Capture the cell that displays the provided text and extract its [x, y] central coordinate. 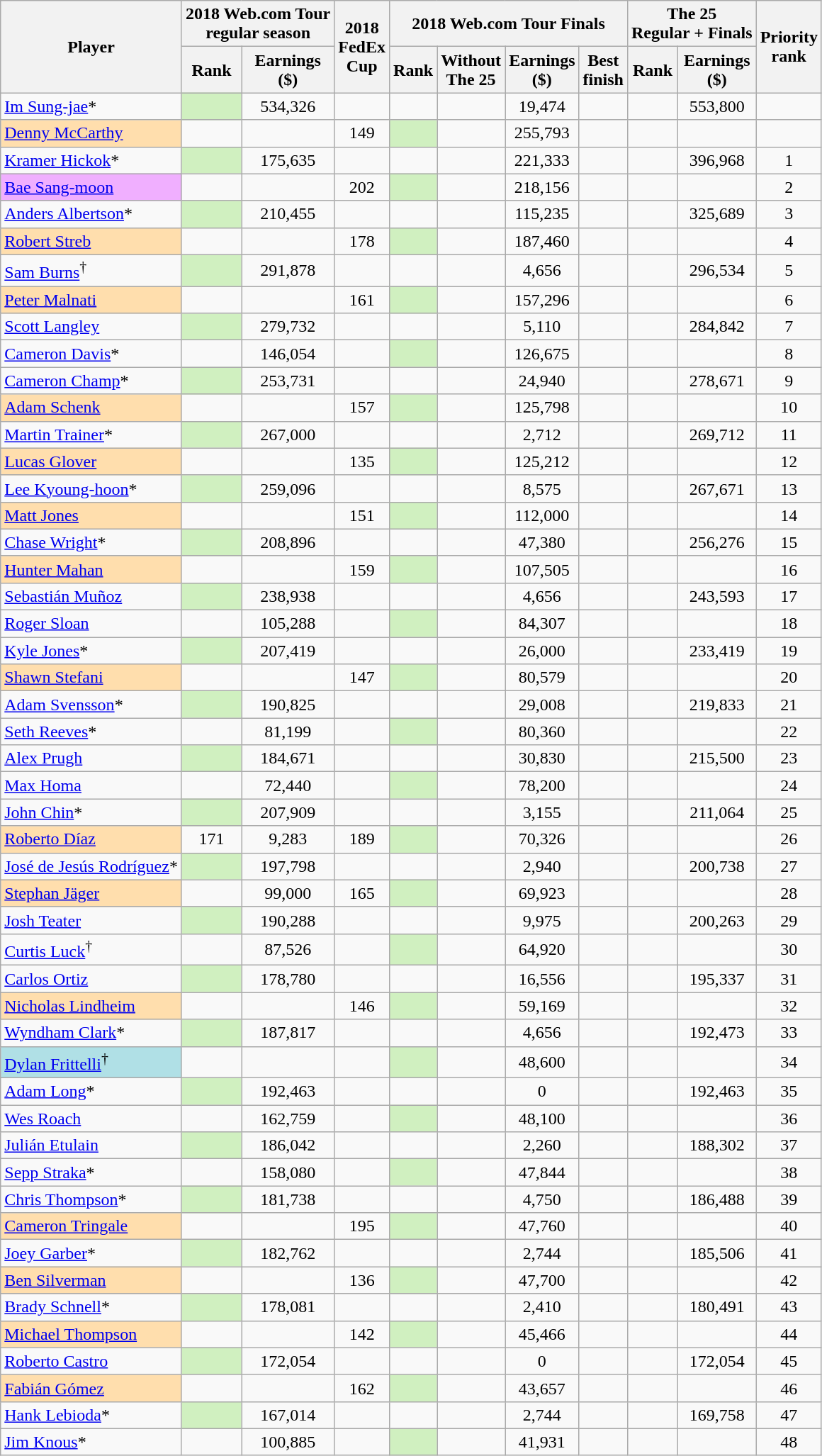
22 [789, 732]
Denny McCarthy [91, 133]
135 [362, 461]
8,575 [542, 488]
9,283 [288, 839]
42 [789, 1280]
Sepp Straka* [91, 1172]
2,712 [542, 435]
47 [789, 1415]
3 [789, 214]
165 [362, 893]
47,844 [542, 1172]
20 [789, 678]
Adam Long* [91, 1092]
Player [91, 47]
190,288 [288, 920]
1 [789, 160]
Adam Schenk [91, 408]
167,014 [288, 1415]
553,800 [717, 106]
Wes Roach [91, 1119]
187,460 [542, 241]
15 [789, 542]
24 [789, 785]
180,491 [717, 1307]
Adam Svensson* [91, 705]
159 [362, 569]
267,000 [288, 435]
Peter Malnati [91, 300]
Josh Teater [91, 920]
13 [789, 488]
Ben Silverman [91, 1280]
169,758 [717, 1415]
Stephan Jäger [91, 893]
125,798 [542, 408]
72,440 [288, 785]
Dylan Frittelli† [91, 1062]
48,600 [542, 1062]
Scott Langley [91, 327]
28 [789, 893]
16 [789, 569]
157 [362, 408]
27 [789, 866]
John Chin* [91, 812]
279,732 [288, 327]
243,593 [717, 596]
7 [789, 327]
146 [362, 1006]
Alex Prugh [91, 758]
Kramer Hickok* [91, 160]
21 [789, 705]
48,100 [542, 1119]
2018FedExCup [362, 47]
Lucas Glover [91, 461]
Wyndham Clark* [91, 1033]
12 [789, 461]
146,054 [288, 354]
238,938 [288, 596]
158,080 [288, 1172]
136 [362, 1280]
Matt Jones [91, 515]
70,326 [542, 839]
99,000 [288, 893]
186,488 [717, 1199]
16,556 [542, 979]
181,738 [288, 1199]
19 [789, 651]
Julián Etulain [91, 1146]
Sam Burns† [91, 271]
Chris Thompson* [91, 1199]
2,940 [542, 866]
17 [789, 596]
4 [789, 241]
189 [362, 839]
39 [789, 1199]
Cameron Tringale [91, 1226]
278,671 [717, 381]
Im Sung-jae* [91, 106]
256,276 [717, 542]
48 [789, 1442]
219,833 [717, 705]
Nicholas Lindheim [91, 1006]
5 [789, 271]
208,896 [288, 542]
43 [789, 1307]
47,380 [542, 542]
69,923 [542, 893]
190,825 [288, 705]
255,793 [542, 133]
253,731 [288, 381]
178,780 [288, 979]
46 [789, 1388]
161 [362, 300]
Jim Knous* [91, 1442]
34 [789, 1062]
Curtis Luck† [91, 950]
125,212 [542, 461]
2 [789, 187]
Chase Wright* [91, 542]
182,762 [288, 1253]
Roberto Castro [91, 1361]
Sebastián Muñoz [91, 596]
221,333 [542, 160]
14 [789, 515]
284,842 [717, 327]
5,110 [542, 327]
192,473 [717, 1033]
259,096 [288, 488]
200,263 [717, 920]
2,410 [542, 1307]
30,830 [542, 758]
3,155 [542, 812]
43,657 [542, 1388]
215,500 [717, 758]
33 [789, 1033]
233,419 [717, 651]
81,199 [288, 732]
186,042 [288, 1146]
Lee Kyoung-hoon* [91, 488]
84,307 [542, 624]
87,526 [288, 950]
64,920 [542, 950]
23 [789, 758]
78,200 [542, 785]
149 [362, 133]
185,506 [717, 1253]
184,671 [288, 758]
47,760 [542, 1226]
80,579 [542, 678]
197,798 [288, 866]
25 [789, 812]
9,975 [542, 920]
296,534 [717, 271]
18 [789, 624]
36 [789, 1119]
207,419 [288, 651]
Shawn Stefani [91, 678]
38 [789, 1172]
126,675 [542, 354]
Priorityrank [789, 47]
2018 Web.com Tour Finals [509, 24]
188,302 [717, 1146]
Kyle Jones* [91, 651]
151 [362, 515]
195,337 [717, 979]
35 [789, 1092]
291,878 [288, 271]
175,635 [288, 160]
Martin Trainer* [91, 435]
Fabián Gómez [91, 1388]
325,689 [717, 214]
10 [789, 408]
Michael Thompson [91, 1334]
115,235 [542, 214]
41,931 [542, 1442]
147 [362, 678]
112,000 [542, 515]
45 [789, 1361]
80,360 [542, 732]
218,156 [542, 187]
Hank Lebioda* [91, 1415]
Cameron Davis* [91, 354]
202 [362, 187]
Max Homa [91, 785]
Bestfinish [603, 69]
24,940 [542, 381]
211,064 [717, 812]
178,081 [288, 1307]
207,909 [288, 812]
Joey Garber* [91, 1253]
29 [789, 920]
396,968 [717, 160]
269,712 [717, 435]
30 [789, 950]
59,169 [542, 1006]
37 [789, 1146]
José de Jesús Rodríguez* [91, 866]
4,750 [542, 1199]
8 [789, 354]
Seth Reeves* [91, 732]
162 [362, 1388]
Robert Streb [91, 241]
Bae Sang-moon [91, 187]
Cameron Champ* [91, 381]
45,466 [542, 1334]
44 [789, 1334]
Brady Schnell* [91, 1307]
29,008 [542, 705]
The 25Regular + Finals [692, 24]
107,505 [542, 569]
26 [789, 839]
Hunter Mahan [91, 569]
195 [362, 1226]
200,738 [717, 866]
26,000 [542, 651]
105,288 [288, 624]
Roberto Díaz [91, 839]
Anders Albertson* [91, 214]
267,671 [717, 488]
534,326 [288, 106]
162,759 [288, 1119]
WithoutThe 25 [471, 69]
9 [789, 381]
187,817 [288, 1033]
32 [789, 1006]
210,455 [288, 214]
19,474 [542, 106]
11 [789, 435]
2,260 [542, 1146]
31 [789, 979]
171 [211, 839]
41 [789, 1253]
47,700 [542, 1280]
2018 Web.com Tourregular season [258, 24]
Carlos Ortiz [91, 979]
6 [789, 300]
142 [362, 1334]
178 [362, 241]
Roger Sloan [91, 624]
40 [789, 1226]
157,296 [542, 300]
100,885 [288, 1442]
